Find where the given text appears and provide that cell's center as [X, Y] coordinate. 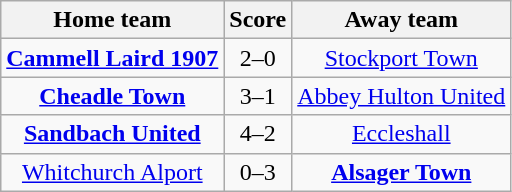
Away team [402, 20]
4–2 [258, 134]
Cammell Laird 1907 [112, 58]
2–0 [258, 58]
Score [258, 20]
Whitchurch Alport [112, 172]
Abbey Hulton United [402, 96]
Sandbach United [112, 134]
0–3 [258, 172]
3–1 [258, 96]
Cheadle Town [112, 96]
Alsager Town [402, 172]
Eccleshall [402, 134]
Stockport Town [402, 58]
Home team [112, 20]
